Extract the (x, y) coordinate from the center of the cell holding the provided text.  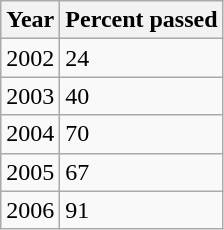
2003 (30, 96)
2006 (30, 210)
2002 (30, 58)
67 (142, 172)
2005 (30, 172)
40 (142, 96)
Percent passed (142, 20)
Year (30, 20)
70 (142, 134)
91 (142, 210)
2004 (30, 134)
24 (142, 58)
